Determine the [x, y] coordinate at the center of the cell enclosing the given text.  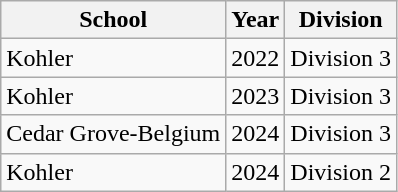
Year [256, 20]
Division 2 [341, 172]
Division [341, 20]
Cedar Grove-Belgium [114, 134]
School [114, 20]
2023 [256, 96]
2022 [256, 58]
